Determine the [X, Y] coordinate at the center of the cell enclosing the given text.  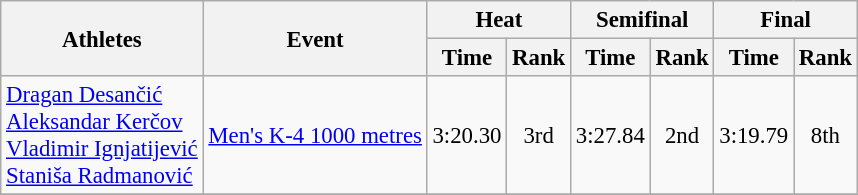
3:27.84 [611, 136]
Men's K-4 1000 metres [315, 136]
8th [826, 136]
Final [786, 20]
Dragan DesančićAleksandar KerčovVladimir IgnjatijevićStaniša Radmanović [102, 136]
Heat [498, 20]
Semifinal [642, 20]
3:20.30 [467, 136]
3rd [539, 136]
3:19.79 [754, 136]
2nd [682, 136]
Athletes [102, 38]
Event [315, 38]
